Provide the (X, Y) coordinate of the cell's center where the given text is located.  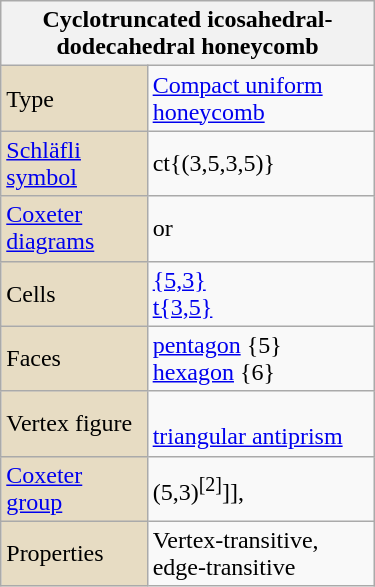
pentagon {5}hexagon {6} (260, 358)
triangular antiprism (260, 424)
{5,3} t{3,5} (260, 294)
Properties (74, 554)
Compact uniform honeycomb (260, 98)
ct{(3,5,3,5)} (260, 164)
Vertex-transitive, edge-transitive (260, 554)
(5,3)[2]]], (260, 488)
or (260, 228)
Coxeter group (74, 488)
Vertex figure (74, 424)
Type (74, 98)
Faces (74, 358)
Schläfli symbol (74, 164)
Coxeter diagrams (74, 228)
Cells (74, 294)
Cyclotruncated icosahedral-dodecahedral honeycomb (188, 34)
